Output the (x, y) coordinate of the center of the cell containing the given text.  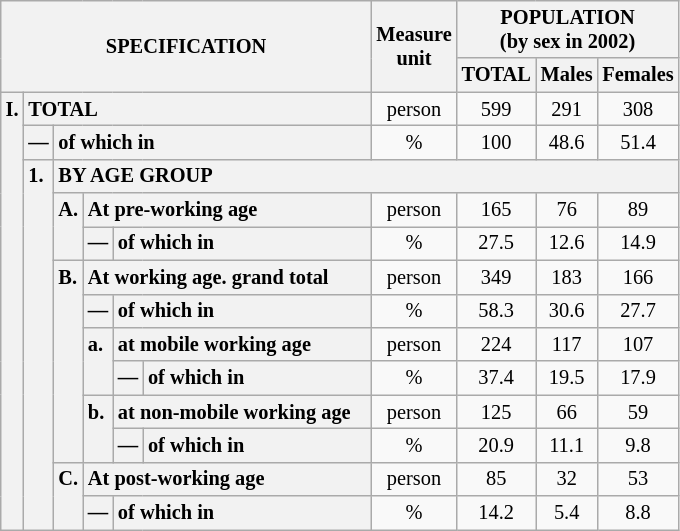
14.2 (496, 513)
12.6 (567, 243)
1. (38, 344)
8.8 (638, 513)
107 (638, 344)
17.9 (638, 378)
48.6 (567, 142)
165 (496, 210)
89 (638, 210)
C. (68, 496)
14.9 (638, 243)
20.9 (496, 445)
SPECIFICATION (186, 46)
308 (638, 109)
Males (567, 75)
POPULATION (by sex in 2002) (568, 29)
599 (496, 109)
I. (12, 311)
125 (496, 412)
66 (567, 412)
27.5 (496, 243)
at non-mobile working age (242, 412)
291 (567, 109)
166 (638, 277)
85 (496, 479)
BY AGE GROUP (366, 176)
19.5 (567, 378)
9.8 (638, 445)
349 (496, 277)
11.1 (567, 445)
Measure unit (414, 46)
100 (496, 142)
a. (98, 360)
B. (68, 361)
117 (567, 344)
5.4 (567, 513)
224 (496, 344)
37.4 (496, 378)
At pre-working age (227, 210)
183 (567, 277)
Females (638, 75)
76 (567, 210)
53 (638, 479)
51.4 (638, 142)
59 (638, 412)
A. (68, 226)
At working age. grand total (227, 277)
at mobile working age (242, 344)
30.6 (567, 311)
32 (567, 479)
58.3 (496, 311)
27.7 (638, 311)
b. (98, 428)
At post-working age (227, 479)
